Identify which cell holds the provided text, then report its [X, Y] central coordinate. 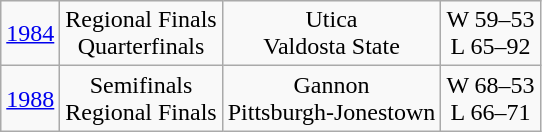
Regional FinalsQuarterfinals [141, 34]
1988 [30, 98]
SemifinalsRegional Finals [141, 98]
1984 [30, 34]
GannonPittsburgh-Jonestown [332, 98]
UticaValdosta State [332, 34]
W 68–53L 66–71 [490, 98]
W 59–53L 65–92 [490, 34]
